Locate the cell with the specified text and output its (X, Y) center coordinate. 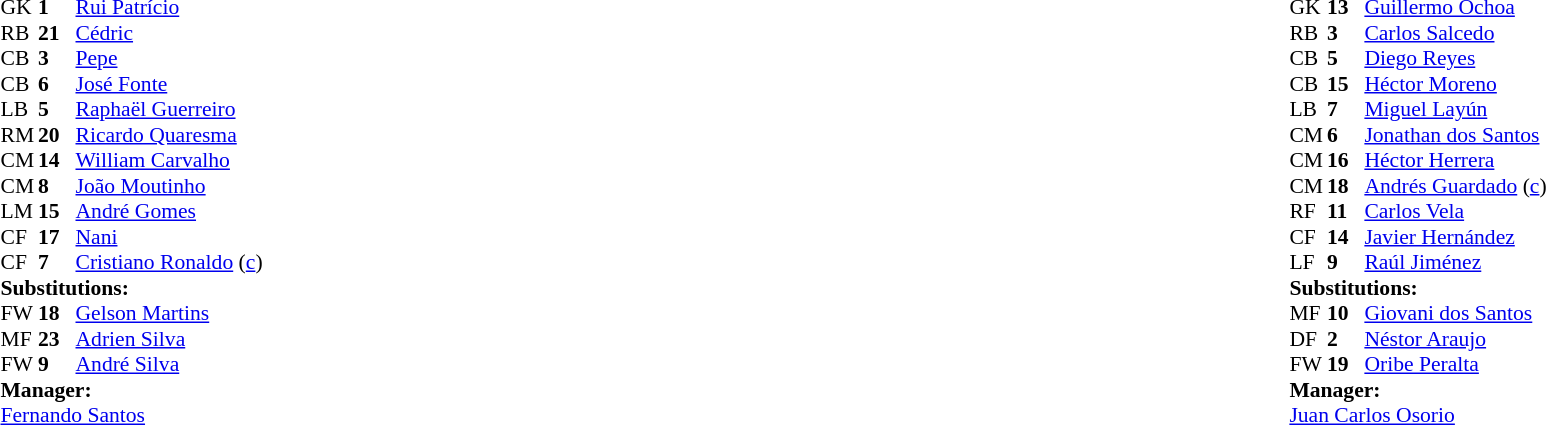
21 (57, 33)
19 (1346, 365)
Raúl Jiménez (1455, 263)
Giovani dos Santos (1455, 313)
DF (1308, 339)
Miguel Layún (1455, 109)
William Carvalho (170, 161)
8 (57, 186)
Carlos Salcedo (1455, 33)
23 (57, 339)
20 (57, 135)
Oribe Peralta (1455, 365)
Diego Reyes (1455, 59)
Raphaël Guerreiro (170, 109)
LF (1308, 263)
Héctor Moreno (1455, 84)
11 (1346, 211)
Adrien Silva (170, 339)
Nani (170, 237)
17 (57, 237)
Gelson Martins (170, 313)
Héctor Herrera (1455, 161)
Andrés Guardado (c) (1455, 186)
Cristiano Ronaldo (c) (170, 263)
RF (1308, 211)
2 (1346, 339)
10 (1346, 313)
Jonathan dos Santos (1455, 135)
Cédric (170, 33)
16 (1346, 161)
Javier Hernández (1455, 237)
José Fonte (170, 84)
André Silva (170, 365)
André Gomes (170, 211)
João Moutinho (170, 186)
RM (19, 135)
LM (19, 211)
Ricardo Quaresma (170, 135)
Néstor Araujo (1455, 339)
Carlos Vela (1455, 211)
Pepe (170, 59)
